For the text-containing cell, return its midpoint in [X, Y] coordinate format. 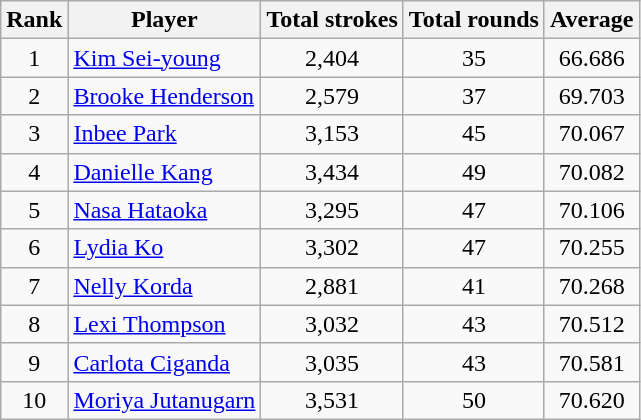
37 [474, 96]
70.581 [592, 362]
70.255 [592, 248]
Nasa Hataoka [164, 210]
45 [474, 134]
1 [34, 58]
3,153 [332, 134]
2,881 [332, 286]
69.703 [592, 96]
Total rounds [474, 20]
Inbee Park [164, 134]
Average [592, 20]
9 [34, 362]
7 [34, 286]
Danielle Kang [164, 172]
Lexi Thompson [164, 324]
3,302 [332, 248]
Nelly Korda [164, 286]
3,531 [332, 400]
66.686 [592, 58]
3,434 [332, 172]
2,404 [332, 58]
2,579 [332, 96]
Kim Sei-young [164, 58]
10 [34, 400]
70.082 [592, 172]
35 [474, 58]
4 [34, 172]
5 [34, 210]
3 [34, 134]
Carlota Ciganda [164, 362]
70.512 [592, 324]
3,035 [332, 362]
3,295 [332, 210]
Rank [34, 20]
6 [34, 248]
70.620 [592, 400]
Brooke Henderson [164, 96]
70.268 [592, 286]
Total strokes [332, 20]
Lydia Ko [164, 248]
Player [164, 20]
70.067 [592, 134]
2 [34, 96]
70.106 [592, 210]
3,032 [332, 324]
8 [34, 324]
41 [474, 286]
49 [474, 172]
Moriya Jutanugarn [164, 400]
50 [474, 400]
